Detect which cell encompasses the target text, then output its [x, y] center coordinate. 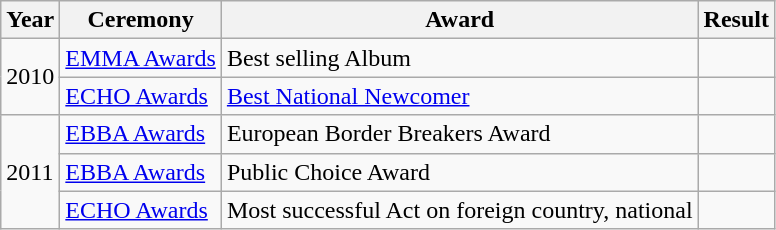
Award [460, 20]
2010 [30, 77]
European Border Breakers Award [460, 134]
Best selling Album [460, 58]
Year [30, 20]
Public Choice Award [460, 172]
2011 [30, 172]
Result [736, 20]
Ceremony [141, 20]
Most successful Act on foreign country, national [460, 210]
Best National Newcomer [460, 96]
EMMA Awards [141, 58]
